Return [X, Y] of the center of cell containing provided text 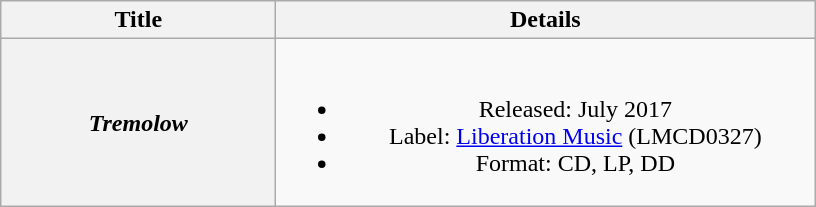
Details [546, 20]
Released: July 2017Label: Liberation Music (LMCD0327)Format: CD, LP, DD [546, 122]
Title [138, 20]
Tremolow [138, 122]
